Locate the cell with the specified text and output its (x, y) center coordinate. 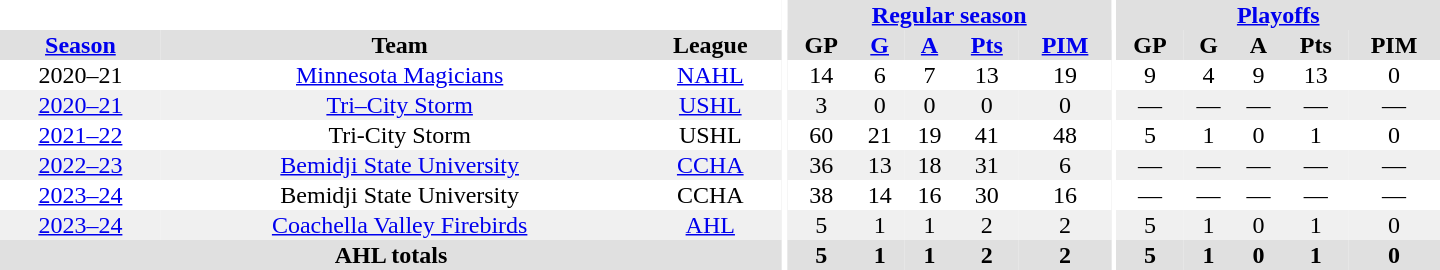
AHL (711, 225)
Regular season (950, 15)
AHL totals (391, 255)
3 (822, 105)
18 (930, 165)
League (711, 45)
31 (986, 165)
2022–23 (80, 165)
Tri–City Storm (400, 105)
Playoffs (1278, 15)
Team (400, 45)
38 (822, 195)
36 (822, 165)
2021–22 (80, 135)
Minnesota Magicians (400, 75)
Coachella Valley Firebirds (400, 225)
NAHL (711, 75)
Tri-City Storm (400, 135)
Season (80, 45)
41 (986, 135)
60 (822, 135)
21 (880, 135)
30 (986, 195)
48 (1065, 135)
4 (1209, 75)
7 (930, 75)
